Return the (X, Y) coordinate for the center point of the cell that contains the specified text.  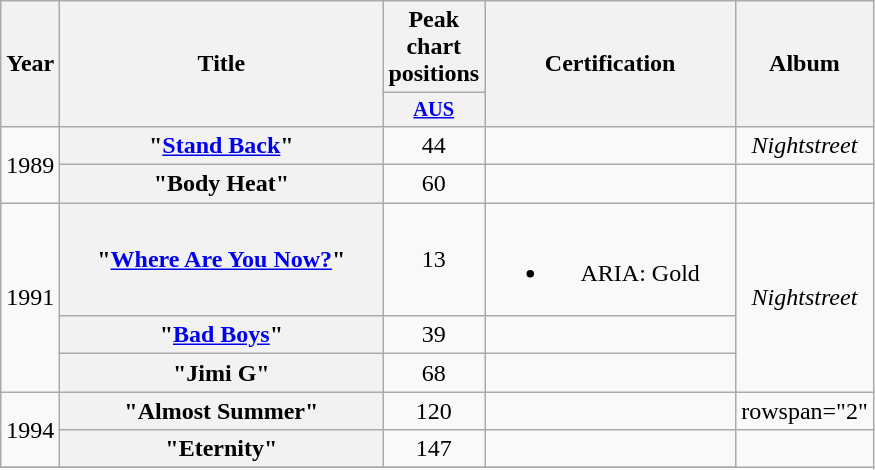
"Where Are You Now?" (222, 260)
120 (434, 411)
"Almost Summer" (222, 411)
Year (30, 64)
Peak chart positions (434, 47)
"Jimi G" (222, 373)
13 (434, 260)
60 (434, 184)
"Body Heat" (222, 184)
1994 (30, 430)
ARIA: Gold (610, 260)
"Stand Back" (222, 145)
"Bad Boys" (222, 335)
Album (805, 64)
Certification (610, 64)
39 (434, 335)
147 (434, 449)
1989 (30, 164)
rowspan="2" (805, 411)
1991 (30, 298)
68 (434, 373)
AUS (434, 110)
"Eternity" (222, 449)
44 (434, 145)
Title (222, 64)
